Find where the given text appears and provide that cell's center as [x, y] coordinate. 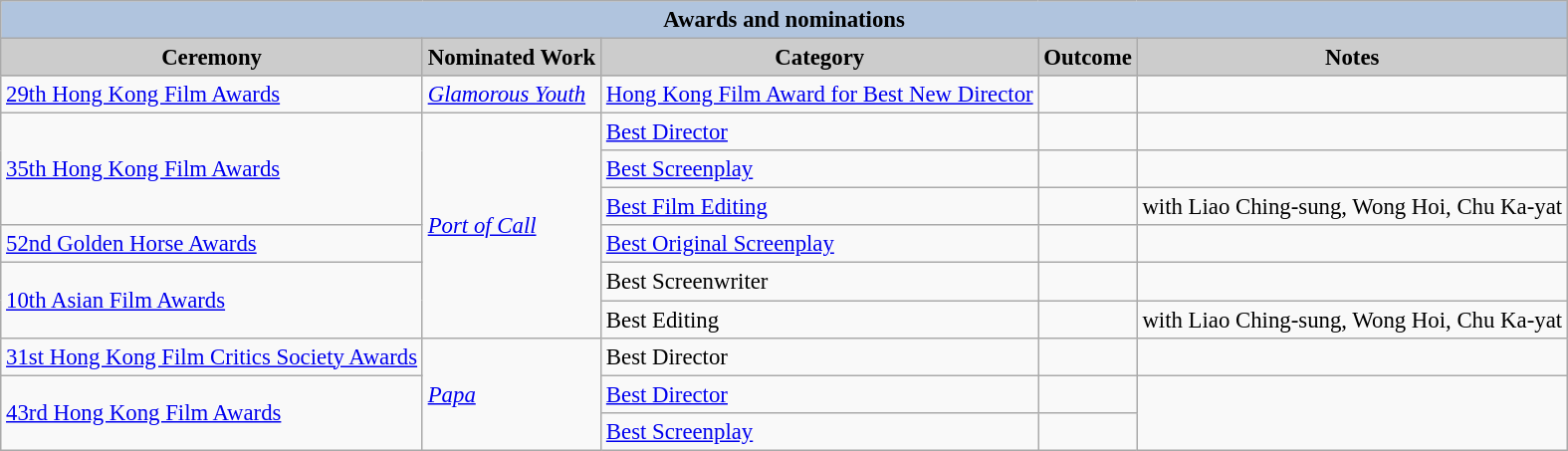
43rd Hong Kong Film Awards [212, 412]
Best Film Editing [820, 207]
Best Screenwriter [820, 282]
Best Original Screenplay [820, 244]
Notes [1352, 58]
Category [820, 58]
35th Hong Kong Film Awards [212, 169]
Hong Kong Film Award for Best New Director [820, 95]
Port of Call [512, 226]
10th Asian Film Awards [212, 301]
Papa [512, 394]
52nd Golden Horse Awards [212, 244]
29th Hong Kong Film Awards [212, 95]
Nominated Work [512, 58]
Glamorous Youth [512, 95]
31st Hong Kong Film Critics Society Awards [212, 356]
Outcome [1087, 58]
Ceremony [212, 58]
Best Editing [820, 320]
Awards and nominations [784, 20]
